Determine the [x, y] coordinate at the center of the cell enclosing the given text.  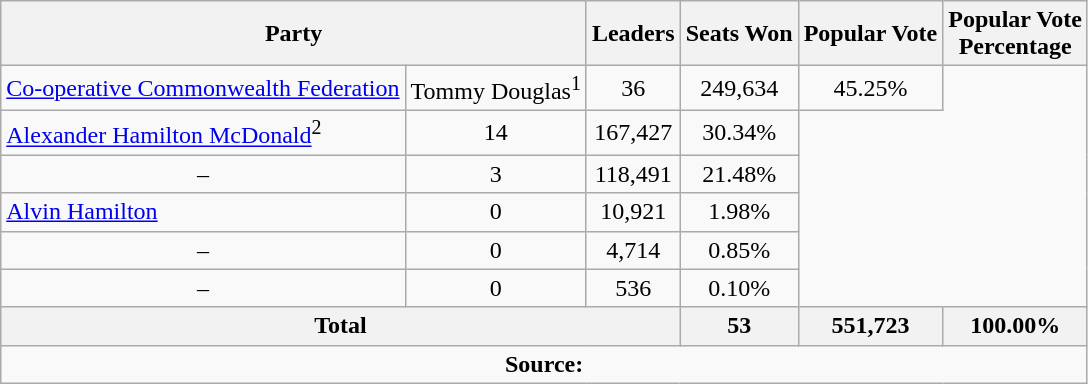
Popular VotePercentage [1016, 34]
Total [340, 326]
Co-operative Commonwealth Federation [203, 88]
Seats Won [739, 34]
Alvin Hamilton [203, 212]
14 [496, 132]
1.98% [739, 212]
3 [496, 174]
Party [294, 34]
Alexander Hamilton McDonald2 [203, 132]
53 [739, 326]
Tommy Douglas1 [496, 88]
10,921 [633, 212]
118,491 [633, 174]
249,634 [739, 88]
45.25% [870, 88]
551,723 [870, 326]
21.48% [739, 174]
536 [633, 288]
Source: [544, 364]
167,427 [633, 132]
4,714 [633, 250]
Popular Vote [870, 34]
0.85% [739, 250]
0.10% [739, 288]
Leaders [633, 34]
30.34% [739, 132]
100.00% [1016, 326]
36 [633, 88]
